For the text-containing cell, return its midpoint in (x, y) coordinate format. 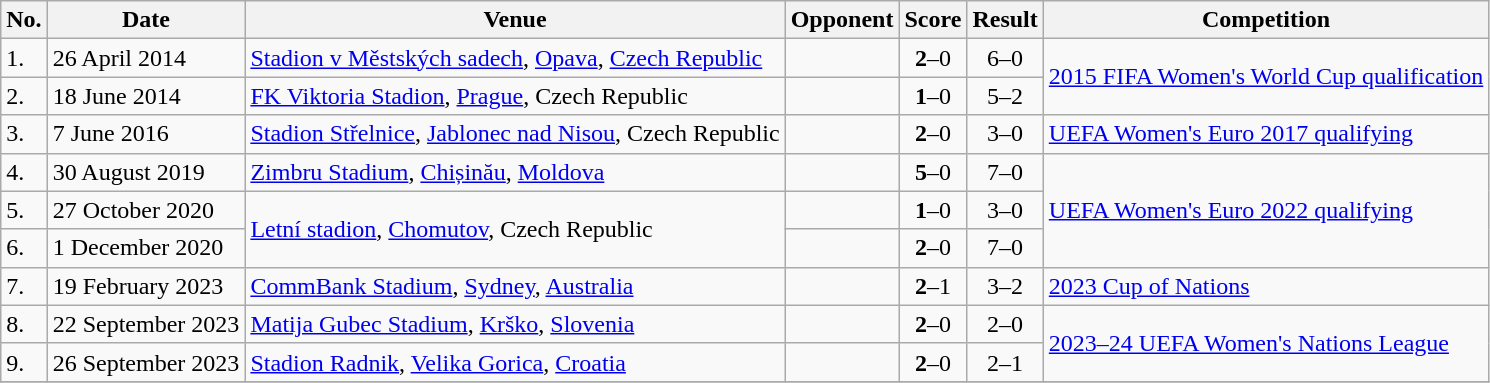
5–2 (1005, 96)
6–0 (1005, 58)
Letní stadion, Chomutov, Czech Republic (515, 229)
4. (24, 172)
30 August 2019 (146, 172)
2. (24, 96)
1 December 2020 (146, 248)
CommBank Stadium, Sydney, Australia (515, 286)
No. (24, 20)
Stadion Radnik, Velika Gorica, Croatia (515, 362)
7. (24, 286)
UEFA Women's Euro 2017 qualifying (1266, 134)
5. (24, 210)
9. (24, 362)
2015 FIFA Women's World Cup qualification (1266, 77)
2023 Cup of Nations (1266, 286)
Venue (515, 20)
UEFA Women's Euro 2022 qualifying (1266, 210)
Zimbru Stadium, Chișinău, Moldova (515, 172)
Opponent (842, 20)
FK Viktoria Stadion, Prague, Czech Republic (515, 96)
22 September 2023 (146, 324)
18 June 2014 (146, 96)
Score (933, 20)
1. (24, 58)
Stadion Střelnice, Jablonec nad Nisou, Czech Republic (515, 134)
Date (146, 20)
3. (24, 134)
26 April 2014 (146, 58)
19 February 2023 (146, 286)
8. (24, 324)
5–0 (933, 172)
Matija Gubec Stadium, Krško, Slovenia (515, 324)
Competition (1266, 20)
Result (1005, 20)
3–2 (1005, 286)
7 June 2016 (146, 134)
Stadion v Městských sadech, Opava, Czech Republic (515, 58)
2023–24 UEFA Women's Nations League (1266, 343)
26 September 2023 (146, 362)
6. (24, 248)
27 October 2020 (146, 210)
